Find where the given text appears and provide that cell's center as (x, y) coordinate. 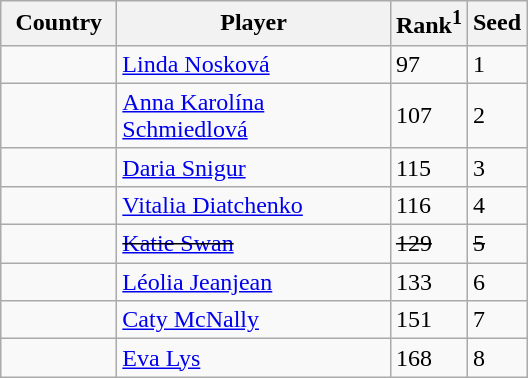
133 (428, 282)
8 (496, 358)
Eva Lys (254, 358)
129 (428, 244)
107 (428, 116)
5 (496, 244)
Seed (496, 24)
Player (254, 24)
168 (428, 358)
Daria Snigur (254, 167)
6 (496, 282)
Vitalia Diatchenko (254, 205)
116 (428, 205)
Anna Karolína Schmiedlová (254, 116)
Léolia Jeanjean (254, 282)
Rank1 (428, 24)
Katie Swan (254, 244)
7 (496, 320)
2 (496, 116)
Caty McNally (254, 320)
Linda Nosková (254, 64)
151 (428, 320)
1 (496, 64)
Country (59, 24)
115 (428, 167)
3 (496, 167)
97 (428, 64)
4 (496, 205)
